Pinpoint the cell where the given text exists, returning its (x, y) midpoint coordinate. 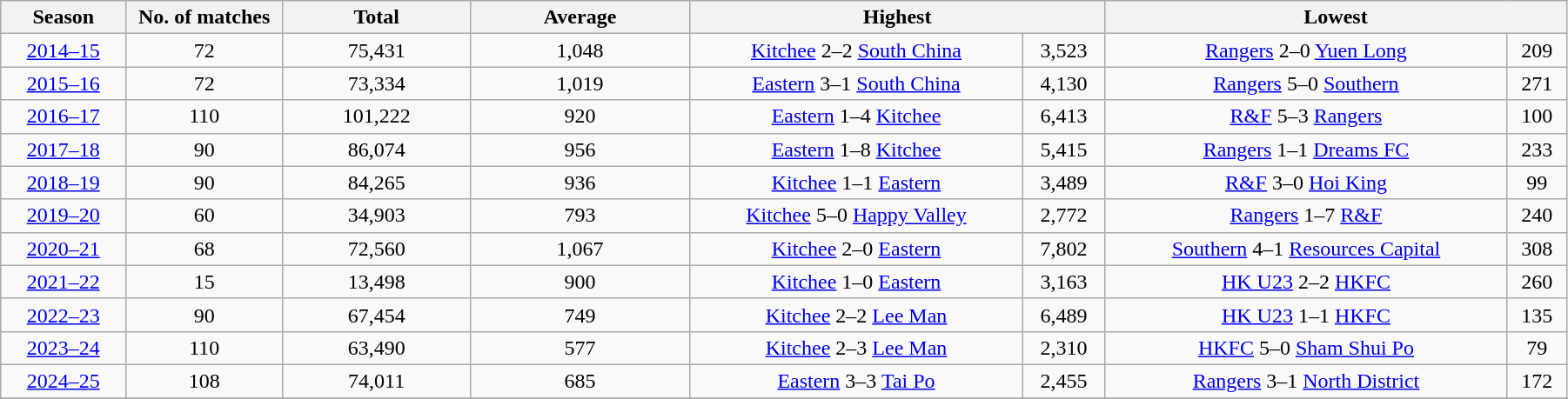
Rangers 1–7 R&F (1307, 216)
Southern 4–1 Resources Capital (1307, 249)
3,523 (1063, 50)
6,413 (1063, 116)
No. of matches (204, 17)
3,489 (1063, 183)
Season (64, 17)
Rangers 2–0 Yuen Long (1307, 50)
74,011 (377, 381)
67,454 (377, 315)
2014–15 (64, 50)
Eastern 3–1 South China (856, 83)
1,019 (580, 83)
100 (1537, 116)
260 (1537, 282)
2,772 (1063, 216)
7,802 (1063, 249)
Kitchee 1–0 Eastern (856, 282)
685 (580, 381)
749 (580, 315)
101,222 (377, 116)
Rangers 1–1 Dreams FC (1307, 150)
108 (204, 381)
Average (580, 17)
2021–22 (64, 282)
308 (1537, 249)
135 (1537, 315)
2023–24 (64, 348)
68 (204, 249)
R&F 5–3 Rangers (1307, 116)
13,498 (377, 282)
75,431 (377, 50)
2,455 (1063, 381)
172 (1537, 381)
Kitchee 2–0 Eastern (856, 249)
79 (1537, 348)
240 (1537, 216)
84,265 (377, 183)
Highest (898, 17)
63,490 (377, 348)
577 (580, 348)
73,334 (377, 83)
Kitchee 1–1 Eastern (856, 183)
900 (580, 282)
15 (204, 282)
1,067 (580, 249)
72,560 (377, 249)
Rangers 3–1 North District (1307, 381)
R&F 3–0 Hoi King (1307, 183)
271 (1537, 83)
Kitchee 2–3 Lee Man (856, 348)
99 (1537, 183)
Eastern 3–3 Tai Po (856, 381)
5,415 (1063, 150)
233 (1537, 150)
HKFC 5–0 Sham Shui Po (1307, 348)
HK U23 2–2 HKFC (1307, 282)
4,130 (1063, 83)
Eastern 1–4 Kitchee (856, 116)
1,048 (580, 50)
Kitchee 5–0 Happy Valley (856, 216)
Total (377, 17)
86,074 (377, 150)
2016–17 (64, 116)
2019–20 (64, 216)
2015–16 (64, 83)
2020–21 (64, 249)
2,310 (1063, 348)
2024–25 (64, 381)
34,903 (377, 216)
Lowest (1337, 17)
6,489 (1063, 315)
920 (580, 116)
Rangers 5–0 Southern (1307, 83)
209 (1537, 50)
2018–19 (64, 183)
Eastern 1–8 Kitchee (856, 150)
3,163 (1063, 282)
Kitchee 2–2 South China (856, 50)
2017–18 (64, 150)
936 (580, 183)
2022–23 (64, 315)
793 (580, 216)
HK U23 1–1 HKFC (1307, 315)
Kitchee 2–2 Lee Man (856, 315)
956 (580, 150)
60 (204, 216)
